Extract the (x, y) coordinate from the center of the cell holding the provided text.  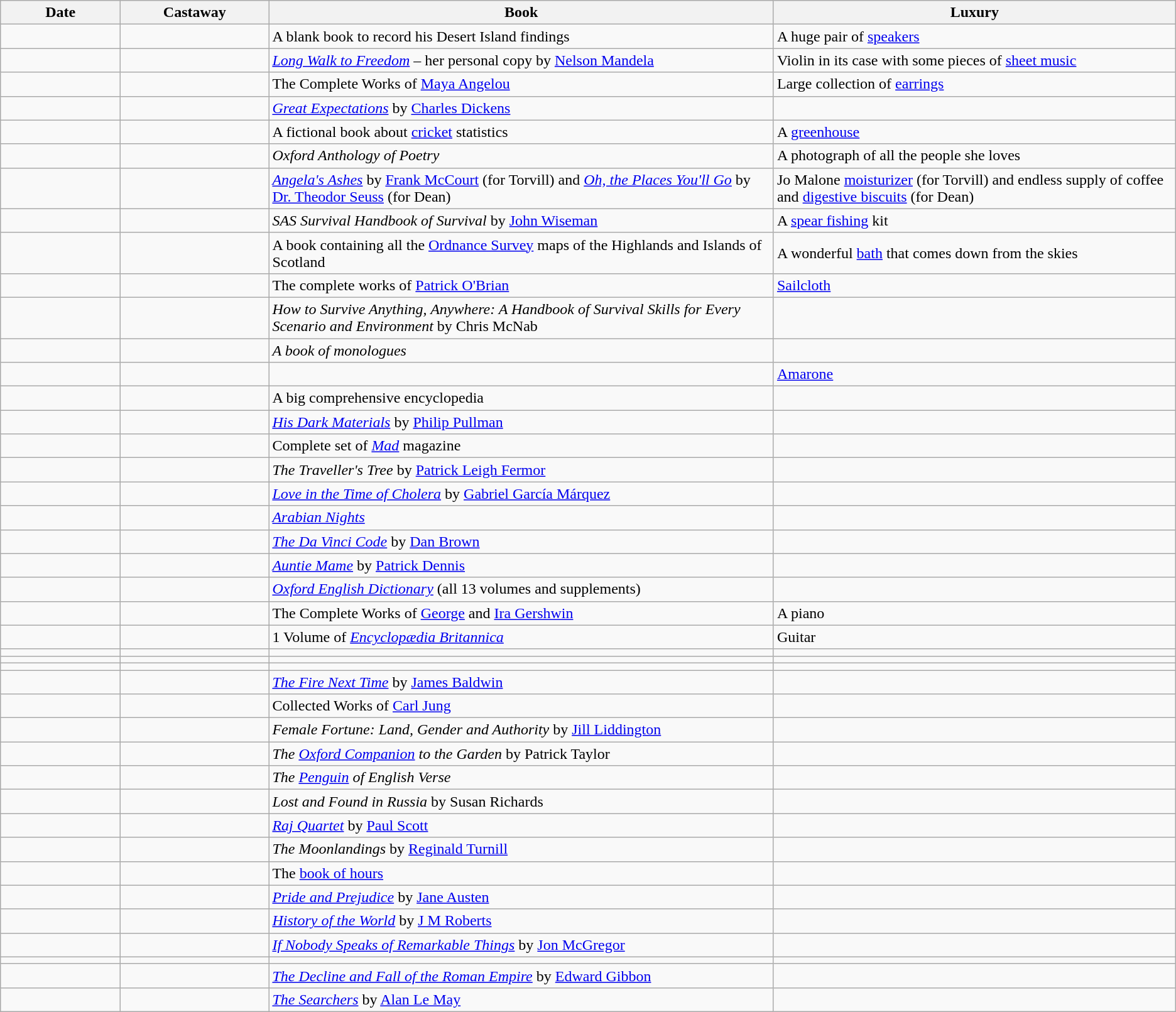
Angela's Ashes by Frank McCourt (for Torvill) and Oh, the Places You'll Go by Dr. Theodor Seuss (for Dean) (521, 188)
A book containing all the Ordnance Survey maps of the Highlands and Islands of Scotland (521, 253)
A spear fishing kit (974, 220)
The Traveller's Tree by Patrick Leigh Fermor (521, 470)
SAS Survival Handbook of Survival by John Wiseman (521, 220)
How to Survive Anything, Anywhere: A Handbook of Survival Skills for Every Scenario and Environment by Chris McNab (521, 318)
Large collection of earrings (974, 84)
Love in the Time of Cholera by Gabriel García Márquez (521, 494)
A photograph of all the people she loves (974, 156)
Pride and Prejudice by Jane Austen (521, 897)
Guitar (974, 637)
His Dark Materials by Philip Pullman (521, 422)
Raj Quartet by Paul Scott (521, 825)
Arabian Nights (521, 518)
The Decline and Fall of the Roman Empire by Edward Gibbon (521, 976)
The Fire Next Time by James Baldwin (521, 682)
The book of hours (521, 873)
Amarone (974, 374)
Date (60, 13)
The Oxford Companion to the Garden by Patrick Taylor (521, 754)
A greenhouse (974, 132)
Auntie Mame by Patrick Dennis (521, 565)
A wonderful bath that comes down from the skies (974, 253)
Sailcloth (974, 285)
A big comprehensive encyclopedia (521, 398)
A blank book to record his Desert Island findings (521, 36)
Violin in its case with some pieces of sheet music (974, 60)
Jo Malone moisturizer (for Torvill) and endless supply of coffee and digestive biscuits (for Dean) (974, 188)
Oxford English Dictionary (all 13 volumes and supplements) (521, 589)
Complete set of Mad magazine (521, 446)
The Moonlandings by Reginald Turnill (521, 849)
If Nobody Speaks of Remarkable Things by Jon McGregor (521, 945)
Oxford Anthology of Poetry (521, 156)
A fictional book about cricket statistics (521, 132)
The Complete Works of George and Ira Gershwin (521, 613)
1 Volume of Encyclopædia Britannica (521, 637)
Great Expectations by Charles Dickens (521, 108)
Female Fortune: Land, Gender and Authority by Jill Liddington (521, 730)
A book of monologues (521, 350)
A huge pair of speakers (974, 36)
Luxury (974, 13)
The Searchers by Alan Le May (521, 999)
The Da Vinci Code by Dan Brown (521, 541)
Long Walk to Freedom – her personal copy by Nelson Mandela (521, 60)
Castaway (195, 13)
History of the World by J M Roberts (521, 921)
The Penguin of English Verse (521, 778)
Collected Works of Carl Jung (521, 706)
A piano (974, 613)
The complete works of Patrick O'Brian (521, 285)
Book (521, 13)
Lost and Found in Russia by Susan Richards (521, 802)
The Complete Works of Maya Angelou (521, 84)
